Provide the (X, Y) coordinate of the cell's center where the given text is located.  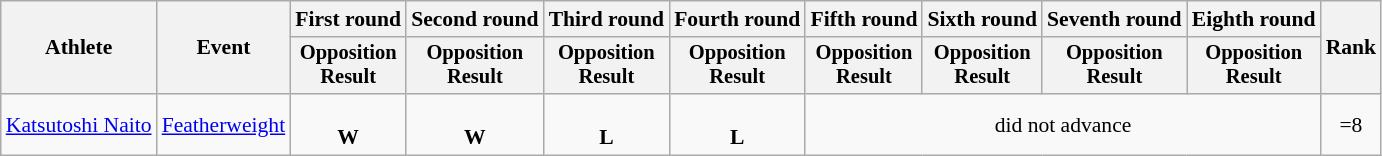
Seventh round (1114, 19)
Sixth round (982, 19)
Eighth round (1254, 19)
Katsutoshi Naito (79, 124)
First round (348, 19)
Third round (607, 19)
Fourth round (737, 19)
did not advance (1062, 124)
Fifth round (864, 19)
=8 (1352, 124)
Athlete (79, 48)
Featherweight (224, 124)
Rank (1352, 48)
Second round (475, 19)
Event (224, 48)
